Determine the (x, y) coordinate at the center of the cell enclosing the given text.  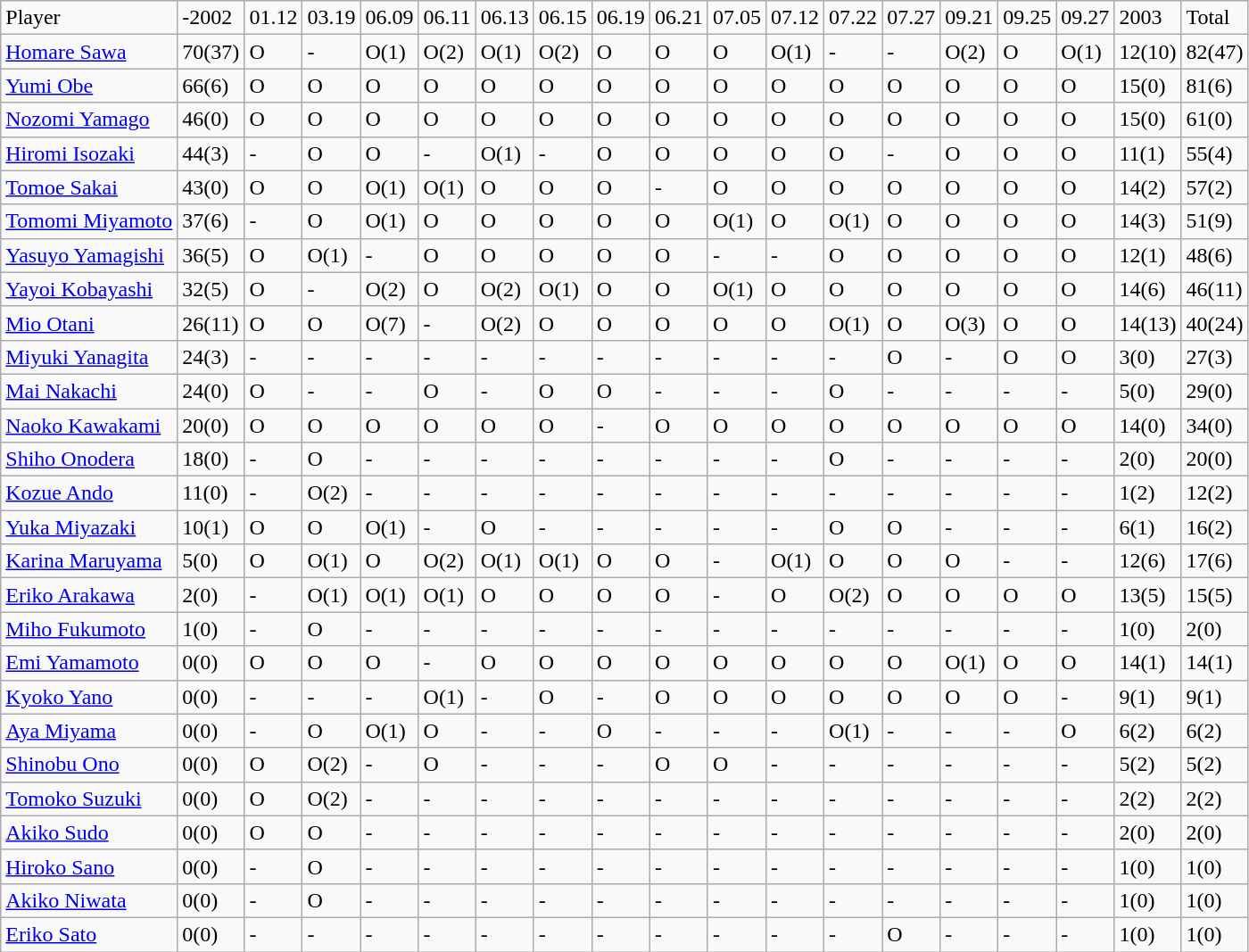
07.22 (853, 18)
Tomomi Miyamoto (89, 221)
34(0) (1215, 426)
Miyuki Yanagita (89, 357)
Shiho Onodera (89, 459)
09.21 (969, 18)
40(24) (1215, 323)
17(6) (1215, 561)
14(0) (1147, 426)
37(6) (211, 221)
Homare Sawa (89, 52)
Mai Nakachi (89, 391)
1(2) (1147, 493)
11(1) (1147, 153)
12(6) (1147, 561)
09.27 (1085, 18)
Akiko Niwata (89, 900)
01.12 (273, 18)
44(3) (211, 153)
Emi Yamamoto (89, 663)
11(0) (211, 493)
27(3) (1215, 357)
07.12 (796, 18)
Naoko Kawakami (89, 426)
14(13) (1147, 323)
06.19 (621, 18)
32(5) (211, 289)
82(47) (1215, 52)
Tomoe Sakai (89, 187)
10(1) (211, 527)
12(2) (1215, 493)
14(3) (1147, 221)
Kozue Ando (89, 493)
Miho Fukumoto (89, 629)
07.05 (737, 18)
06.11 (447, 18)
06.13 (505, 18)
14(2) (1147, 187)
Aya Miyama (89, 731)
13(5) (1147, 595)
Yasuyo Yamagishi (89, 255)
12(1) (1147, 255)
Eriko Arakawa (89, 595)
Total (1215, 18)
09.25 (1028, 18)
15(5) (1215, 595)
07.27 (912, 18)
Tomoko Suzuki (89, 799)
Nozomi Yamago (89, 120)
06.21 (678, 18)
Yumi Obe (89, 86)
57(2) (1215, 187)
24(3) (211, 357)
46(0) (211, 120)
03.19 (332, 18)
6(1) (1147, 527)
16(2) (1215, 527)
Hiromi Isozaki (89, 153)
12(10) (1147, 52)
Hiroko Sano (89, 866)
55(4) (1215, 153)
81(6) (1215, 86)
Eriko Sato (89, 934)
06.15 (562, 18)
O(7) (389, 323)
-2002 (211, 18)
18(0) (211, 459)
Shinobu Ono (89, 765)
Yuka Miyazaki (89, 527)
29(0) (1215, 391)
43(0) (211, 187)
Yayoi Kobayashi (89, 289)
61(0) (1215, 120)
Mio Otani (89, 323)
Kyoko Yano (89, 697)
Karina Maruyama (89, 561)
51(9) (1215, 221)
06.09 (389, 18)
24(0) (211, 391)
48(6) (1215, 255)
66(6) (211, 86)
36(5) (211, 255)
Player (89, 18)
14(6) (1147, 289)
26(11) (211, 323)
3(0) (1147, 357)
46(11) (1215, 289)
70(37) (211, 52)
Akiko Sudo (89, 832)
2003 (1147, 18)
O(3) (969, 323)
